Scan for the cell matching the given text and deliver its [X, Y] coordinate at center. 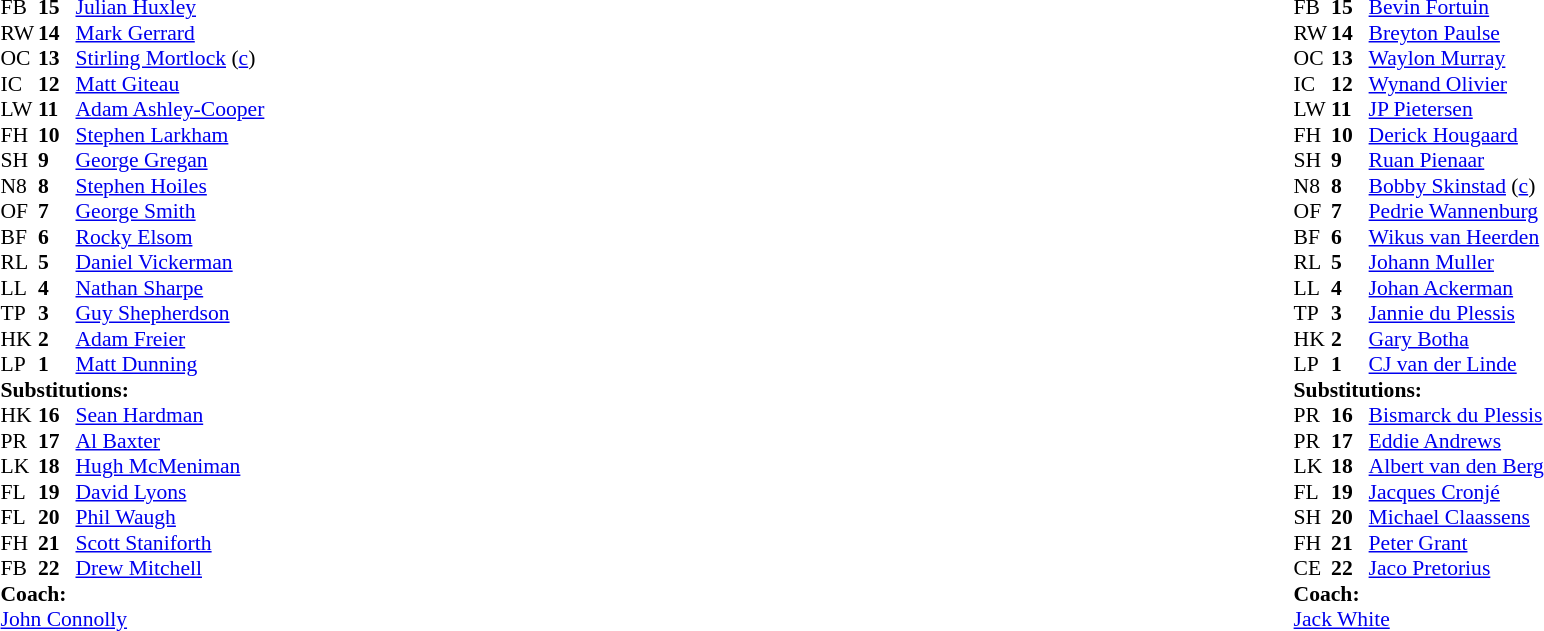
Rocky Elsom [170, 237]
Stephen Larkham [170, 135]
Ruan Pienaar [1456, 161]
Nathan Sharpe [170, 288]
George Smith [170, 211]
Bismarck du Plessis [1456, 415]
CJ van der Linde [1456, 365]
Drew Mitchell [170, 569]
Daniel Vickerman [170, 263]
Eddie Andrews [1456, 441]
Bobby Skinstad (c) [1456, 186]
Johann Muller [1456, 263]
Adam Freier [170, 339]
Peter Grant [1456, 543]
Stirling Mortlock (c) [170, 59]
Sean Hardman [170, 415]
JP Pietersen [1456, 109]
David Lyons [170, 492]
FB [19, 569]
Derick Hougaard [1456, 135]
Waylon Murray [1456, 59]
Wikus van Heerden [1456, 237]
Breyton Paulse [1456, 33]
Stephen Hoiles [170, 186]
CE [1313, 569]
Gary Botha [1456, 339]
Mark Gerrard [170, 33]
Hugh McMeniman [170, 467]
Johan Ackerman [1456, 288]
Guy Shepherdson [170, 313]
Jannie du Plessis [1456, 313]
Al Baxter [170, 441]
Pedrie Wannenburg [1456, 211]
George Gregan [170, 161]
Albert van den Berg [1456, 467]
Phil Waugh [170, 517]
Matt Giteau [170, 84]
Scott Staniforth [170, 543]
Jacques Cronjé [1456, 492]
Wynand Olivier [1456, 84]
Matt Dunning [170, 365]
Adam Ashley-Cooper [170, 109]
Jaco Pretorius [1456, 569]
Michael Claassens [1456, 517]
